Return the [x, y] coordinate for the center point of the cell that contains the specified text.  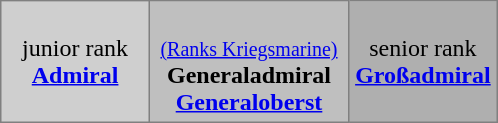
senior rankGroßadmiral [422, 62]
junior rankAdmiral [76, 62]
(Ranks Kriegsmarine)GeneraladmiralGeneraloberst [250, 62]
